For the text-containing cell, return its midpoint in [x, y] coordinate format. 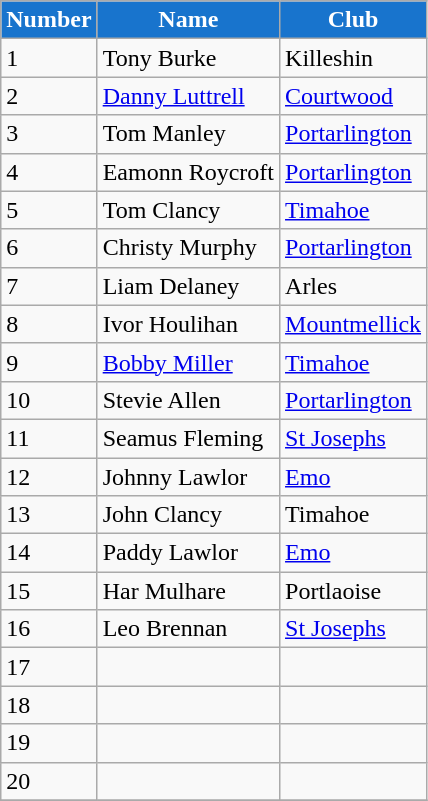
Christy Murphy [188, 248]
13 [49, 515]
Courtwood [354, 96]
Danny Luttrell [188, 96]
Seamus Fleming [188, 438]
18 [49, 705]
9 [49, 362]
20 [49, 781]
19 [49, 743]
Bobby Miller [188, 362]
12 [49, 477]
8 [49, 324]
Killeshin [354, 58]
17 [49, 667]
Club [354, 20]
4 [49, 172]
7 [49, 286]
Ivor Houlihan [188, 324]
Mountmellick [354, 324]
Eamonn Roycroft [188, 172]
Portlaoise [354, 591]
Number [49, 20]
10 [49, 400]
John Clancy [188, 515]
15 [49, 591]
16 [49, 629]
1 [49, 58]
Arles [354, 286]
Paddy Lawlor [188, 553]
Name [188, 20]
5 [49, 210]
Johnny Lawlor [188, 477]
Stevie Allen [188, 400]
2 [49, 96]
Liam Delaney [188, 286]
Har Mulhare [188, 591]
Tom Manley [188, 134]
3 [49, 134]
Tony Burke [188, 58]
Tom Clancy [188, 210]
6 [49, 248]
Leo Brennan [188, 629]
14 [49, 553]
11 [49, 438]
